For the text-containing cell, return its midpoint in (x, y) coordinate format. 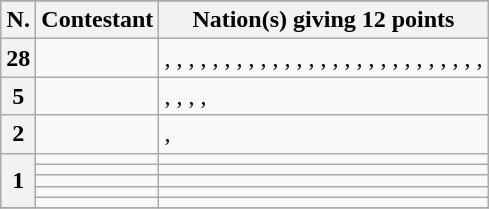
2 (18, 134)
Nation(s) giving 12 points (324, 20)
, , , , (324, 96)
1 (18, 180)
N. (18, 20)
, (324, 134)
28 (18, 58)
Contestant (98, 20)
5 (18, 96)
, , , , , , , , , , , , , , , , , , , , , , , , , , , (324, 58)
